Search for the cell housing the specified text and yield its [X, Y] center coordinate. 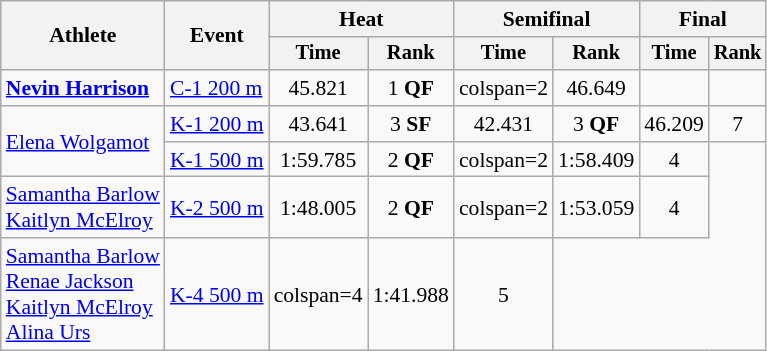
1 QF [411, 88]
K-1 200 m [217, 124]
45.821 [318, 88]
1:41.988 [411, 294]
5 [504, 294]
K-1 500 m [217, 160]
3 SF [411, 124]
Event [217, 36]
Samantha BarlowKaitlyn McElroy [83, 208]
3 QF [596, 124]
Final [702, 19]
K-4 500 m [217, 294]
46.649 [596, 88]
K-2 500 m [217, 208]
colspan=4 [318, 294]
7 [738, 124]
Semifinal [546, 19]
Athlete [83, 36]
1:53.059 [596, 208]
Elena Wolgamot [83, 142]
1:48.005 [318, 208]
Samantha BarlowRenae JacksonKaitlyn McElroyAlina Urs [83, 294]
1:59.785 [318, 160]
1:58.409 [596, 160]
42.431 [504, 124]
43.641 [318, 124]
C-1 200 m [217, 88]
Heat [362, 19]
Nevin Harrison [83, 88]
46.209 [674, 124]
